Scan for the cell matching the given text and deliver its (X, Y) coordinate at center. 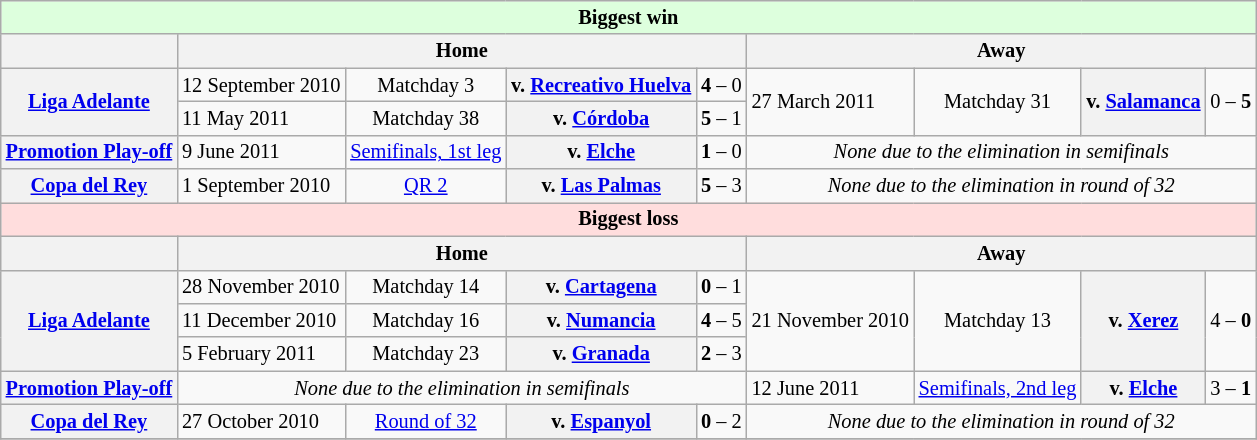
Matchday 14 (426, 287)
v. Cartagena (601, 287)
28 November 2010 (261, 287)
v. Córdoba (601, 118)
1 – 0 (721, 152)
Semifinals, 1st leg (426, 152)
11 May 2011 (261, 118)
Round of 32 (426, 421)
Matchday 3 (426, 85)
11 December 2010 (261, 320)
Biggest loss (628, 219)
3 – 1 (1230, 388)
27 October 2010 (261, 421)
v. Granada (601, 354)
v. Recreativo Huelva (601, 85)
0 – 1 (721, 287)
v. Salamanca (1143, 102)
v. Xerez (1143, 320)
Matchday 16 (426, 320)
Matchday 38 (426, 118)
4 – 5 (721, 320)
0 – 5 (1230, 102)
Matchday 13 (998, 320)
QR 2 (426, 186)
12 September 2010 (261, 85)
Semifinals, 2nd leg (998, 388)
2 – 3 (721, 354)
v. Espanyol (601, 421)
Matchday 31 (998, 102)
5 February 2011 (261, 354)
5 – 1 (721, 118)
Biggest win (628, 17)
v. Numancia (601, 320)
12 June 2011 (830, 388)
v. Las Palmas (601, 186)
9 June 2011 (261, 152)
21 November 2010 (830, 320)
27 March 2011 (830, 102)
Matchday 23 (426, 354)
0 – 2 (721, 421)
5 – 3 (721, 186)
1 September 2010 (261, 186)
